Identify which cell holds the provided text, then report its [x, y] central coordinate. 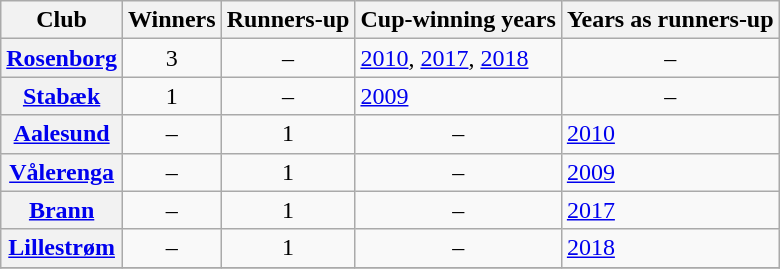
Aalesund [62, 134]
2018 [670, 248]
Years as runners-up [670, 20]
Rosenborg [62, 58]
Runners-up [288, 20]
Stabæk [62, 96]
Club [62, 20]
2010, 2017, 2018 [458, 58]
2017 [670, 210]
3 [172, 58]
2010 [670, 134]
Lillestrøm [62, 248]
Cup-winning years [458, 20]
Vålerenga [62, 172]
Winners [172, 20]
Brann [62, 210]
